Provide the [x, y] coordinate of the cell's center where the given text is located.  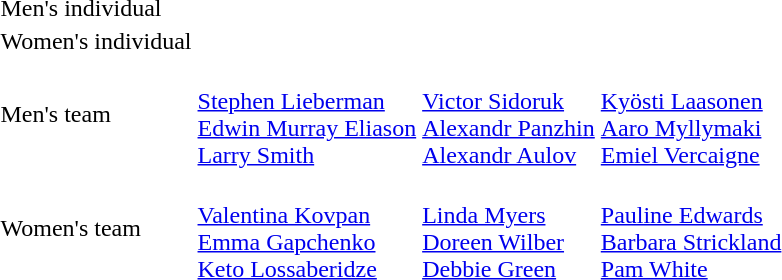
Victor Sidoruk Alexandr Panzhin Alexandr Aulov [509, 114]
Stephen Lieberman Edwin Murray Eliason Larry Smith [307, 114]
